Locate the cell with the specified text and output its [x, y] center coordinate. 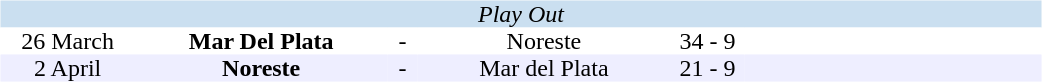
Mar del Plata [544, 68]
21 - 9 [707, 68]
2 April [67, 68]
Mar Del Plata [262, 42]
26 March [67, 42]
Play Out [520, 14]
34 - 9 [707, 42]
